Identify which cell holds the provided text, then report its [X, Y] central coordinate. 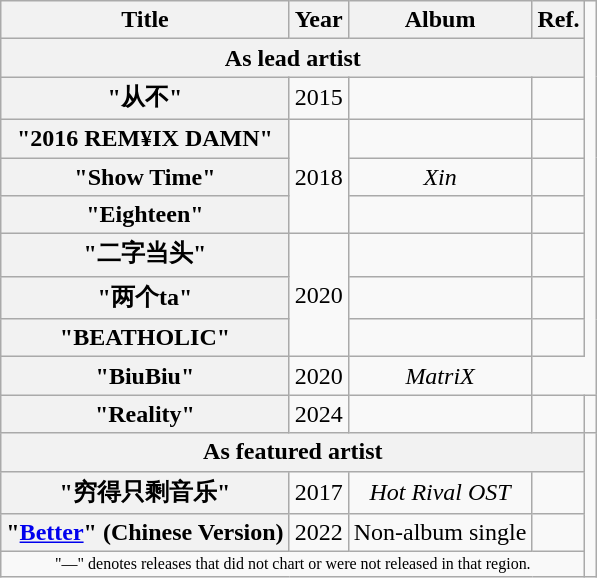
2015 [318, 98]
"2016 REM¥IX DAMN" [145, 138]
"BEATHOLIC" [145, 338]
Title [145, 20]
Hot Rival OST [440, 492]
"Eighteen" [145, 215]
"Reality" [145, 414]
"—" denotes releases that did not chart or were not released in that region. [293, 564]
"穷得只剩音乐" [145, 492]
"二字当头" [145, 256]
"从不" [145, 98]
2017 [318, 492]
2024 [318, 414]
"两个ta" [145, 298]
2022 [318, 533]
MatriX [440, 376]
"Better" (Chinese Version) [145, 533]
Album [440, 20]
Non-album single [440, 533]
Ref. [558, 20]
"Show Time" [145, 177]
Xin [440, 177]
Year [318, 20]
As lead artist [293, 58]
2018 [318, 176]
As featured artist [293, 452]
"BiuBiu" [145, 376]
